Output the (X, Y) coordinate of the center of the cell containing the given text.  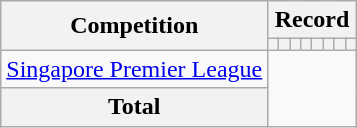
Competition (134, 26)
Record (312, 20)
Total (134, 107)
Singapore Premier League (134, 69)
